Return (X, Y) of the center of cell containing provided text 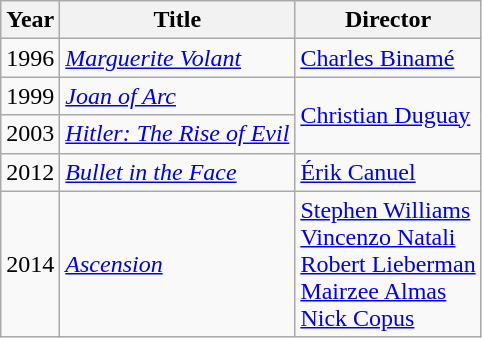
Director (388, 20)
Year (30, 20)
1996 (30, 58)
Marguerite Volant (178, 58)
Charles Binamé (388, 58)
2014 (30, 264)
Joan of Arc (178, 96)
Ascension (178, 264)
Stephen WilliamsVincenzo NataliRobert LiebermanMairzee AlmasNick Copus (388, 264)
2003 (30, 134)
Érik Canuel (388, 172)
1999 (30, 96)
Bullet in the Face (178, 172)
2012 (30, 172)
Hitler: The Rise of Evil (178, 134)
Title (178, 20)
Christian Duguay (388, 115)
